From the cell containing the given text, extract its center point as (x, y) coordinate. 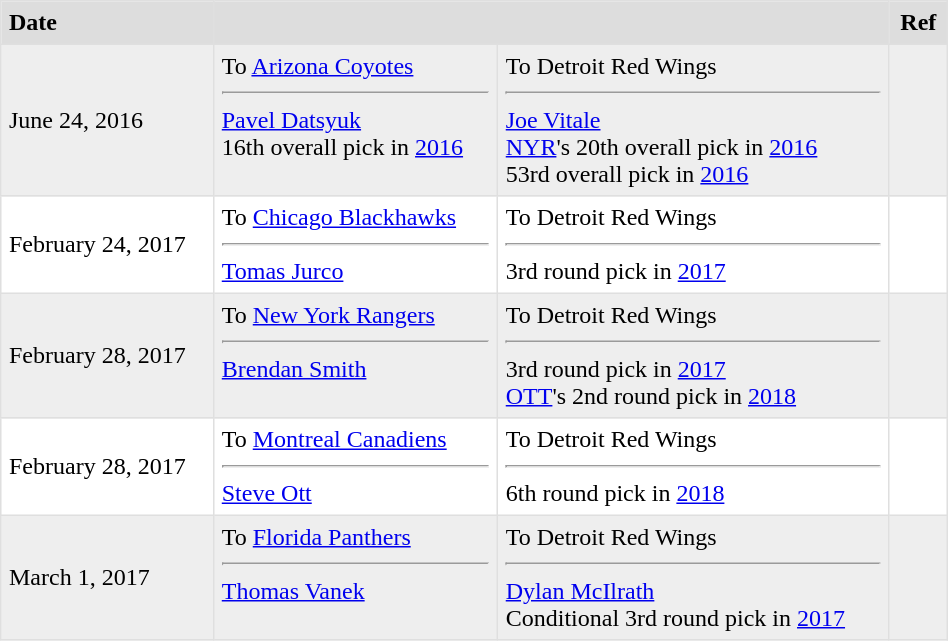
To Detroit Red Wings 3rd round pick in 2017 (693, 245)
To Detroit Red Wings Dylan McIlrathConditional 3rd round pick in 2017 (693, 577)
Ref (918, 23)
To Arizona Coyotes Pavel Datsyuk16th overall pick in 2016 (356, 120)
To Chicago Blackhawks Tomas Jurco (356, 245)
To Detroit Red Wings 3rd round pick in 2017OTT's 2nd round pick in 2018 (693, 355)
Date (108, 23)
March 1, 2017 (108, 577)
June 24, 2016 (108, 120)
To Detroit Red Wings Joe VitaleNYR's 20th overall pick in 201653rd overall pick in 2016 (693, 120)
To Detroit Red Wings 6th round pick in 2018 (693, 467)
To New York Rangers Brendan Smith (356, 355)
February 24, 2017 (108, 245)
To Montreal Canadiens Steve Ott (356, 467)
To Florida Panthers Thomas Vanek (356, 577)
